Extract the (X, Y) coordinate from the center of the cell holding the provided text.  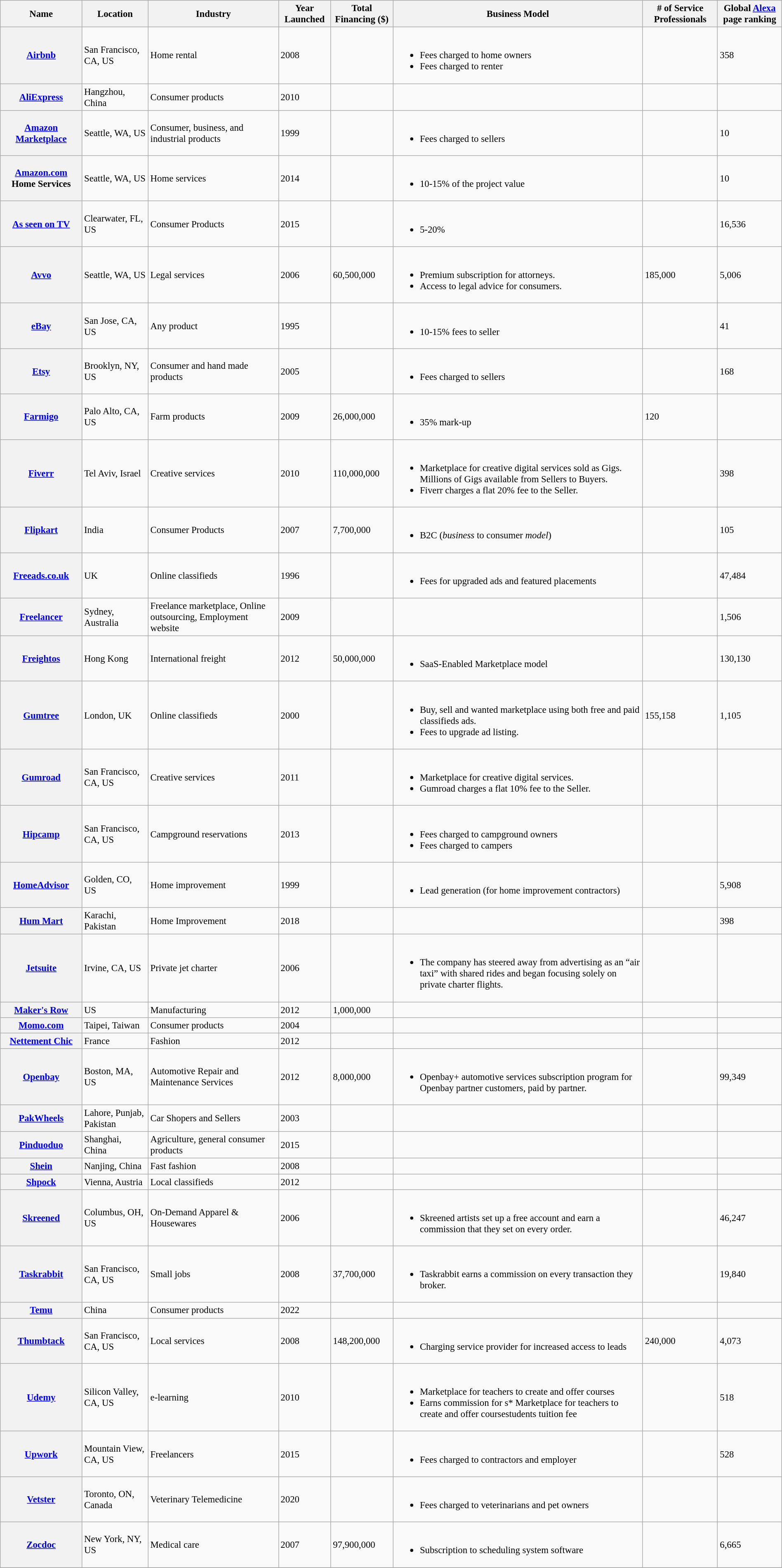
Global Alexa page ranking (750, 14)
Amazon.com Home Services (41, 178)
International freight (213, 658)
7,700,000 (362, 530)
Year Launched (304, 14)
8,000,000 (362, 1077)
37,700,000 (362, 1274)
Campground reservations (213, 834)
Pinduoduo (41, 1145)
Local classifieds (213, 1182)
120 (680, 417)
2014 (304, 178)
Business Model (518, 14)
San Jose, CA, US (115, 326)
Freelancers (213, 1454)
Taskrabbit earns a commission on every transaction they broker. (518, 1274)
Temu (41, 1311)
Shpock (41, 1182)
Location (115, 14)
UK (115, 575)
Total Financing ($) (362, 14)
Airbnb (41, 55)
Momo.com (41, 1026)
Fees charged to home ownersFees charged to renter (518, 55)
99,349 (750, 1077)
Tel Aviv, Israel (115, 473)
Zocdoc (41, 1545)
Fiverr (41, 473)
Etsy (41, 371)
Buy, sell and wanted marketplace using both free and paid classifieds ads.Fees to upgrade ad listing. (518, 715)
Udemy (41, 1397)
Skreened artists set up a free account and earn a commission that they set on every order. (518, 1218)
Shein (41, 1166)
Fast fashion (213, 1166)
Farm products (213, 417)
110,000,000 (362, 473)
India (115, 530)
5,006 (750, 275)
4,073 (750, 1341)
Hipcamp (41, 834)
1,105 (750, 715)
2003 (304, 1119)
AliExpress (41, 97)
47,484 (750, 575)
2018 (304, 921)
Lead generation (for home improvement contractors) (518, 885)
Freelancer (41, 617)
Fees for upgraded ads and featured placements (518, 575)
Premium subscription for attorneys.Access to legal advice for consumers. (518, 275)
Lahore, Punjab, Pakistan (115, 1119)
Skreened (41, 1218)
Fashion (213, 1041)
Name (41, 14)
10-15% fees to seller (518, 326)
5-20% (518, 224)
Hangzhou, China (115, 97)
46,247 (750, 1218)
Freightos (41, 658)
Toronto, ON, Canada (115, 1500)
Nanjing, China (115, 1166)
Any product (213, 326)
Fees charged to campground ownersFees charged to campers (518, 834)
358 (750, 55)
Manufacturing (213, 1010)
Hong Kong (115, 658)
2013 (304, 834)
19,840 (750, 1274)
Medical care (213, 1545)
Maker's Row (41, 1010)
Brooklyn, NY, US (115, 371)
Karachi, Pakistan (115, 921)
Consumer and hand made products (213, 371)
France (115, 1041)
B2C (business to consumer model) (518, 530)
528 (750, 1454)
Home rental (213, 55)
1996 (304, 575)
2022 (304, 1311)
518 (750, 1397)
Veterinary Telemedicine (213, 1500)
New York, NY, US (115, 1545)
10-15% of the project value (518, 178)
6,665 (750, 1545)
Silicon Valley, CA, US (115, 1397)
148,200,000 (362, 1341)
168 (750, 371)
Avvo (41, 275)
Consumer, business, and industrial products (213, 133)
Jetsuite (41, 968)
41 (750, 326)
Thumbtack (41, 1341)
Golden, CO, US (115, 885)
2020 (304, 1500)
185,000 (680, 275)
Marketplace for teachers to create and offer coursesEarns commission for s* Marketplace for teachers to create and offer coursestudents tuition fee (518, 1397)
Palo Alto, CA, US (115, 417)
London, UK (115, 715)
Home services (213, 178)
97,900,000 (362, 1545)
Taskrabbit (41, 1274)
# of Service Professionals (680, 14)
Small jobs (213, 1274)
Sydney, Australia (115, 617)
1,506 (750, 617)
China (115, 1311)
Vienna, Austria (115, 1182)
Industry (213, 14)
HomeAdvisor (41, 885)
Hum Mart (41, 921)
2004 (304, 1026)
2000 (304, 715)
On-Demand Apparel & Housewares (213, 1218)
Upwork (41, 1454)
Openbay+ automotive services subscription program for Openbay partner customers, paid by partner. (518, 1077)
Home Improvement (213, 921)
Amazon Marketplace (41, 133)
Charging service provider for increased access to leads (518, 1341)
Legal services (213, 275)
Home improvement (213, 885)
16,536 (750, 224)
Openbay (41, 1077)
2011 (304, 777)
Flipkart (41, 530)
Gumtree (41, 715)
Freelance marketplace, Online outsourcing, Employment website (213, 617)
35% mark-up (518, 417)
As seen on TV (41, 224)
Automotive Repair and Maintenance Services (213, 1077)
Clearwater, FL, US (115, 224)
Marketplace for creative digital services.Gumroad charges a flat 10% fee to the Seller. (518, 777)
1995 (304, 326)
60,500,000 (362, 275)
Taipei, Taiwan (115, 1026)
50,000,000 (362, 658)
Nettement Chic (41, 1041)
Fees charged to contractors and employer (518, 1454)
PakWheels (41, 1119)
The company has steered away from advertising as an “air taxi” with shared rides and began focusing solely on private charter flights. (518, 968)
1,000,000 (362, 1010)
e-learning (213, 1397)
SaaS-Enabled Marketplace model (518, 658)
Car Shopers and Sellers (213, 1119)
2005 (304, 371)
Subscription to scheduling system software (518, 1545)
130,130 (750, 658)
Columbus, OH, US (115, 1218)
Gumroad (41, 777)
26,000,000 (362, 417)
5,908 (750, 885)
eBay (41, 326)
Irvine, CA, US (115, 968)
105 (750, 530)
Freeads.co.uk (41, 575)
Mountain View, CA, US (115, 1454)
Agriculture, general consumer products (213, 1145)
Private jet charter (213, 968)
Farmigo (41, 417)
Local services (213, 1341)
US (115, 1010)
240,000 (680, 1341)
Shanghai, China (115, 1145)
Vetster (41, 1500)
155,158 (680, 715)
Boston, MA, US (115, 1077)
Fees charged to veterinarians and pet owners (518, 1500)
